Return (X, Y) of the center of cell containing provided text 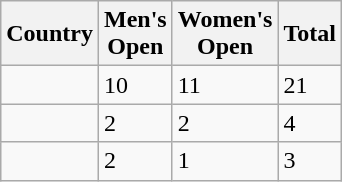
Women'sOpen (225, 34)
11 (225, 85)
21 (310, 85)
10 (135, 85)
Men'sOpen (135, 34)
3 (310, 161)
4 (310, 123)
1 (225, 161)
Total (310, 34)
Country (50, 34)
